Output the [x, y] coordinate of the center of the cell containing the given text.  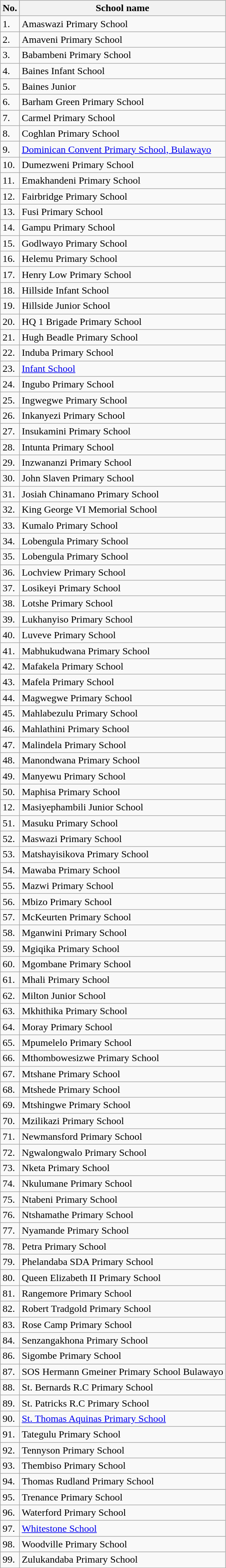
St. Thomas Aquinas Primary School [122, 1419]
Intunta Primary School [122, 447]
10. [10, 165]
Tategulu Primary School [122, 1434]
64. [10, 1027]
Mafela Primary School [122, 682]
3. [10, 55]
Masuku Primary School [122, 823]
Josiah Chinamano Primary School [122, 494]
Fusi Primary School [122, 212]
87. [10, 1372]
Ntabeni Primary School [122, 1199]
13. [10, 212]
36. [10, 572]
35. [10, 557]
Robert Tradgold Primary School [122, 1309]
75. [10, 1199]
59. [10, 948]
Manondwana Primary School [122, 761]
9. [10, 149]
Woodville Primary School [122, 1544]
Nyamande Primary School [122, 1231]
Inzwananzi Primary School [122, 463]
Maswazi Primary School [122, 839]
Mtshane Primary School [122, 1074]
Mahlabezulu Primary School [122, 714]
20. [10, 322]
Hugh Beadle Primary School [122, 337]
74. [10, 1183]
81. [10, 1293]
89. [10, 1403]
19. [10, 306]
56. [10, 901]
31. [10, 494]
Rangemore Primary School [122, 1293]
68. [10, 1090]
95. [10, 1497]
58. [10, 933]
Inkanyezi Primary School [122, 415]
Nkulumane Primary School [122, 1183]
70. [10, 1121]
5. [10, 86]
37. [10, 588]
Carmel Primary School [122, 118]
84. [10, 1340]
53. [10, 854]
4. [10, 71]
60. [10, 964]
51. [10, 823]
Mzilikazi Primary School [122, 1121]
32. [10, 510]
Mthombowesizwe Primary School [122, 1058]
Mtshede Primary School [122, 1090]
Ngwalongwalo Primary School [122, 1152]
Henry Low Primary School [122, 275]
79. [10, 1262]
11. [10, 180]
83. [10, 1325]
Mabhukudwana Primary School [122, 651]
91. [10, 1434]
43. [10, 682]
76. [10, 1215]
28. [10, 447]
93. [10, 1466]
Matshayisikova Primary School [122, 854]
Waterford Primary School [122, 1513]
34. [10, 541]
Malindela Primary School [122, 745]
Lotshe Primary School [122, 604]
21. [10, 337]
69. [10, 1105]
Lukhanyiso Primary School [122, 619]
Mgombane Primary School [122, 964]
6. [10, 102]
Ingwegwe Primary School [122, 400]
Thomas Rudland Primary School [122, 1482]
26. [10, 415]
Mgiqika Primary School [122, 948]
25. [10, 400]
Dumezweni Primary School [122, 165]
88. [10, 1387]
39. [10, 619]
Barham Green Primary School [122, 102]
St. Patricks R.C Primary School [122, 1403]
McKeurten Primary School [122, 917]
Amaswazi Primary School [122, 24]
Mahlathini Primary School [122, 729]
Maphisa Primary School [122, 792]
Coghlan Primary School [122, 133]
Helemu Primary School [122, 259]
48. [10, 761]
Mtshingwe Primary School [122, 1105]
94. [10, 1482]
Hillside Infant School [122, 290]
96. [10, 1513]
66. [10, 1058]
St. Bernards R.C Primary School [122, 1387]
Petra Primary School [122, 1246]
Ntshamathe Primary School [122, 1215]
18. [10, 290]
Losikeyi Primary School [122, 588]
Manyewu Primary School [122, 776]
No. [10, 8]
33. [10, 525]
Mazwi Primary School [122, 886]
45. [10, 714]
27. [10, 431]
24. [10, 384]
Mawaba Primary School [122, 870]
7. [10, 118]
29. [10, 463]
Fairbridge Primary School [122, 196]
46. [10, 729]
Whitestone School [122, 1528]
Lochview Primary School [122, 572]
57. [10, 917]
Mbizo Primary School [122, 901]
Tennyson Primary School [122, 1450]
Phelandaba SDA Primary School [122, 1262]
61. [10, 980]
Mpumelelo Primary School [122, 1043]
8. [10, 133]
98. [10, 1544]
14. [10, 228]
15. [10, 243]
52. [10, 839]
Mkhithika Primary School [122, 1011]
Queen Elizabeth II Primary School [122, 1278]
Zulukandaba Primary School [122, 1560]
Rose Camp Primary School [122, 1325]
2. [10, 40]
47. [10, 745]
King George VI Memorial School [122, 510]
Trenance Primary School [122, 1497]
Mhali Primary School [122, 980]
Luveve Primary School [122, 635]
78. [10, 1246]
17. [10, 275]
71. [10, 1136]
55. [10, 886]
30. [10, 478]
62. [10, 996]
97. [10, 1528]
John Slaven Primary School [122, 478]
44. [10, 698]
73. [10, 1168]
Mafakela Primary School [122, 666]
90. [10, 1419]
50. [10, 792]
Sigombe Primary School [122, 1356]
Baines Junior [122, 86]
Baines Infant School [122, 71]
Hillside Junior School [122, 306]
65. [10, 1043]
82. [10, 1309]
16. [10, 259]
40. [10, 635]
80. [10, 1278]
22. [10, 353]
Masiyephambili Junior School [122, 807]
Thembiso Primary School [122, 1466]
86. [10, 1356]
HQ 1 Brigade Primary School [122, 322]
Ingubo Primary School [122, 384]
Milton Junior School [122, 996]
99. [10, 1560]
72. [10, 1152]
Dominican Convent Primary School, Bulawayo [122, 149]
1. [10, 24]
Gampu Primary School [122, 228]
Infant School [122, 369]
Newmansford Primary School [122, 1136]
77. [10, 1231]
42. [10, 666]
Moray Primary School [122, 1027]
49. [10, 776]
67. [10, 1074]
Insukamini Primary School [122, 431]
54. [10, 870]
Emakhandeni Primary School [122, 180]
Amaveni Primary School [122, 40]
Godlwayo Primary School [122, 243]
SOS Hermann Gmeiner Primary School Bulawayo [122, 1372]
Babambeni Primary School [122, 55]
Nketa Primary School [122, 1168]
63. [10, 1011]
Kumalo Primary School [122, 525]
38. [10, 604]
Magwegwe Primary School [122, 698]
Senzangakhona Primary School [122, 1340]
23. [10, 369]
School name [122, 8]
Induba Primary School [122, 353]
Mganwini Primary School [122, 933]
92. [10, 1450]
41. [10, 651]
